Detect which cell encompasses the target text, then output its [X, Y] center coordinate. 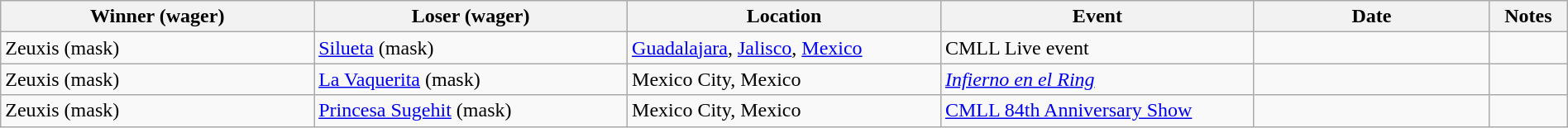
Guadalajara, Jalisco, Mexico [784, 48]
CMLL 84th Anniversary Show [1097, 111]
Date [1371, 17]
La Vaquerita (mask) [471, 79]
Event [1097, 17]
Silueta (mask) [471, 48]
Princesa Sugehit (mask) [471, 111]
CMLL Live event [1097, 48]
Location [784, 17]
Loser (wager) [471, 17]
Winner (wager) [157, 17]
Infierno en el Ring [1097, 79]
Notes [1528, 17]
